Locate the cell with the specified text and output its (x, y) center coordinate. 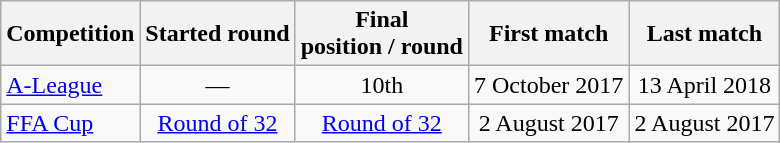
— (218, 85)
10th (382, 85)
First match (548, 34)
Last match (704, 34)
Final position / round (382, 34)
Competition (70, 34)
13 April 2018 (704, 85)
Started round (218, 34)
A-League (70, 85)
FFA Cup (70, 123)
7 October 2017 (548, 85)
